For the text-containing cell, return its midpoint in (x, y) coordinate format. 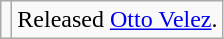
Released Otto Velez. (118, 20)
